Extract the [X, Y] coordinate from the center of the cell holding the provided text.  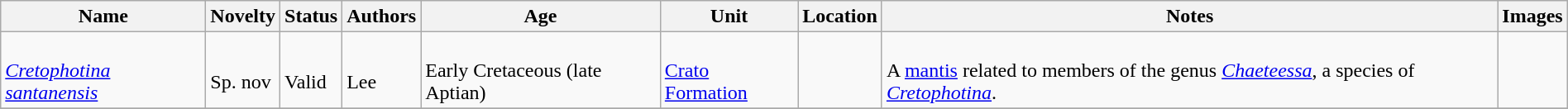
Lee [382, 70]
Age [541, 17]
Location [840, 17]
Cretophotina santanensis [103, 70]
Authors [382, 17]
Novelty [243, 17]
Images [1532, 17]
Status [311, 17]
Name [103, 17]
Crato Formation [729, 70]
Unit [729, 17]
Early Cretaceous (late Aptian) [541, 70]
A mantis related to members of the genus Chaeteessa, a species of Cretophotina. [1189, 70]
Valid [311, 70]
Sp. nov [243, 70]
Notes [1189, 17]
